From the cell containing the given text, extract its center point as (x, y) coordinate. 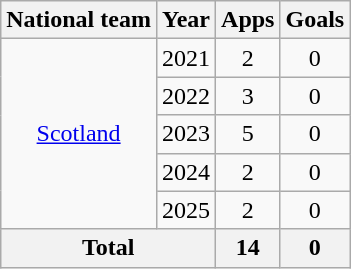
2021 (186, 58)
National team (79, 20)
14 (248, 248)
3 (248, 96)
2023 (186, 134)
Apps (248, 20)
Goals (315, 20)
Total (108, 248)
Year (186, 20)
2022 (186, 96)
5 (248, 134)
Scotland (79, 134)
2025 (186, 210)
2024 (186, 172)
